Return the (x, y) coordinate for the center point of the cell that contains the specified text.  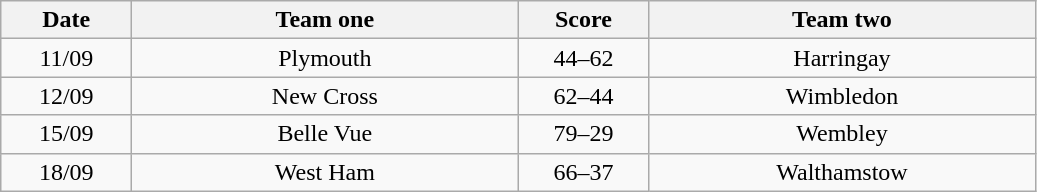
Wimbledon (842, 96)
Team one (325, 20)
Team two (842, 20)
New Cross (325, 96)
Harringay (842, 58)
Walthamstow (842, 172)
44–62 (584, 58)
12/09 (66, 96)
11/09 (66, 58)
15/09 (66, 134)
West Ham (325, 172)
Plymouth (325, 58)
62–44 (584, 96)
66–37 (584, 172)
Belle Vue (325, 134)
79–29 (584, 134)
Wembley (842, 134)
Date (66, 20)
Score (584, 20)
18/09 (66, 172)
